Provide the [x, y] coordinate of the cell's center where the given text is located.  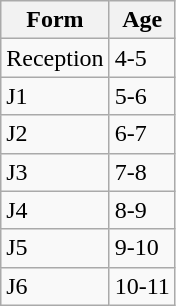
J4 [55, 210]
J5 [55, 248]
6-7 [142, 134]
8-9 [142, 210]
Reception [55, 58]
9-10 [142, 248]
J6 [55, 286]
J3 [55, 172]
Age [142, 20]
J2 [55, 134]
4-5 [142, 58]
10-11 [142, 286]
7-8 [142, 172]
Form [55, 20]
J1 [55, 96]
5-6 [142, 96]
